Search for the cell housing the specified text and yield its [X, Y] center coordinate. 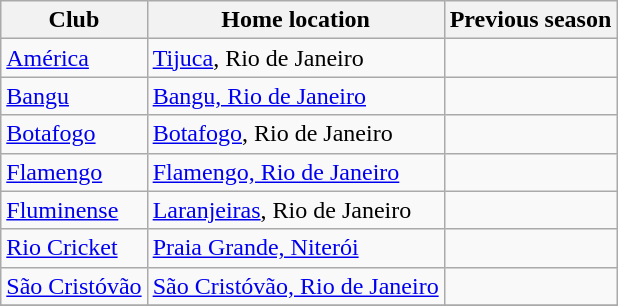
Botafogo [74, 134]
Previous season [530, 20]
Rio Cricket [74, 248]
Fluminense [74, 210]
Praia Grande, Niterói [296, 248]
São Cristóvão, Rio de Janeiro [296, 286]
Botafogo, Rio de Janeiro [296, 134]
São Cristóvão [74, 286]
Flamengo, Rio de Janeiro [296, 172]
Home location [296, 20]
Bangu [74, 96]
América [74, 58]
Bangu, Rio de Janeiro [296, 96]
Flamengo [74, 172]
Tijuca, Rio de Janeiro [296, 58]
Laranjeiras, Rio de Janeiro [296, 210]
Club [74, 20]
